Capture the cell that displays the provided text and extract its (X, Y) central coordinate. 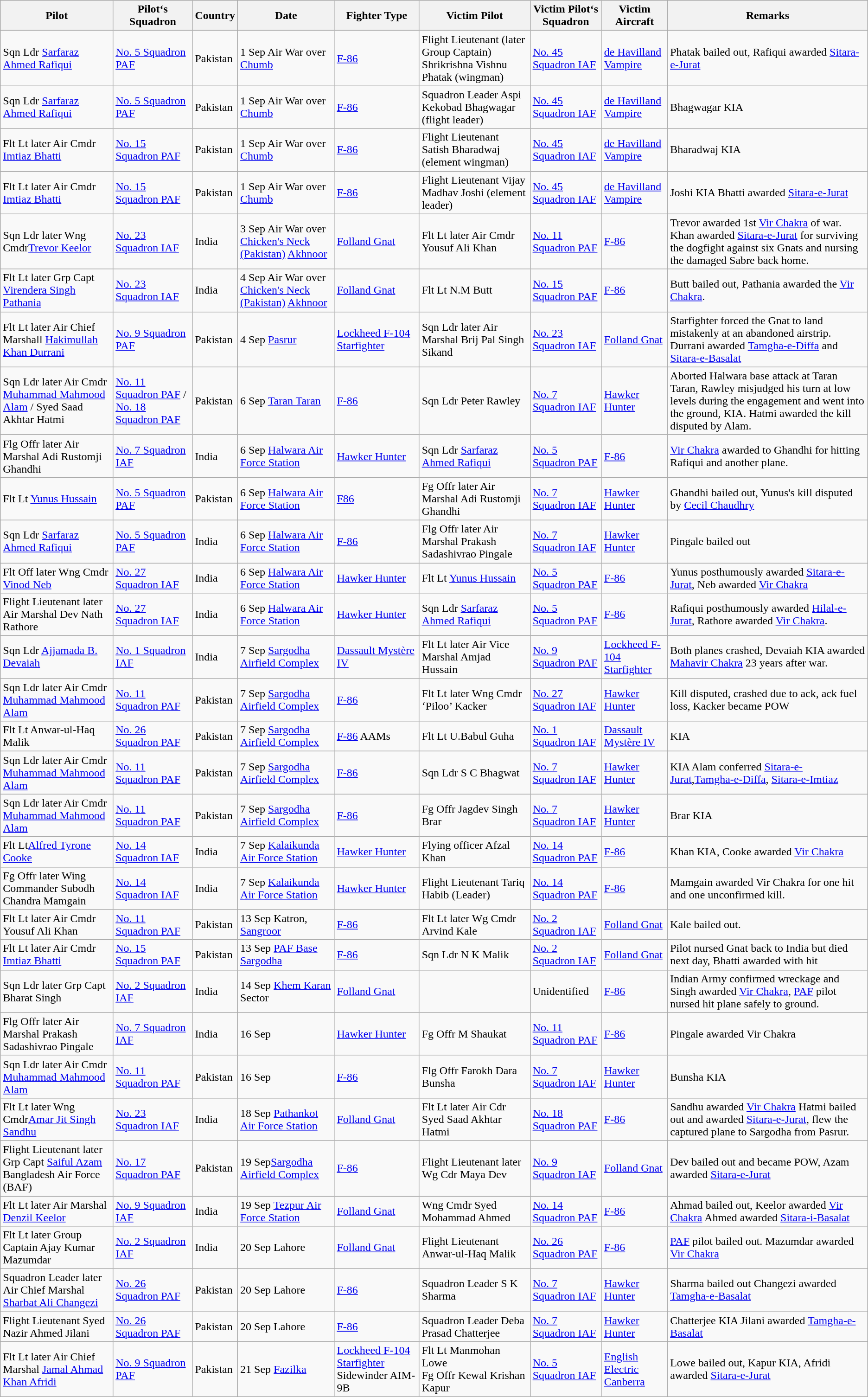
6 Sep Taran Taran (286, 401)
Pilot‘s Squadron (153, 16)
Mamgain awarded Vir Chakra for one hit and one unconfirmed kill. (768, 888)
13 Sep PAF Base Sargodha (286, 955)
Wng Cmdr Syed Mohammad Ahmed (475, 1211)
Starfighter forced the Gnat to land mistakenly at an abandoned airstrip. Durrani awarded Tamgha-e-Diffa and Sitara-e-Basalat (768, 340)
Flt Lt later Grp Capt Virendera Singh Pathania (57, 290)
Joshi KIA Bhatti awarded Sitara-e-Jurat (768, 192)
Victim Aircraft (634, 16)
Lowe bailed out, Kapur KIA, Afridi awarded Sitara-e-Jurat (768, 1369)
Flight Lieutenant Satish Bharadwaj (element wingman) (475, 150)
Victim Pilot‘s Squadron (566, 16)
Flt Lt later Air Cdr Syed Saad Akhtar Hatmi (475, 1119)
Brar KIA (768, 815)
Sqn Ldr later Air Cmdr Muhammad Mahmood Alam / Syed Saad Akhtar Hatmi (57, 401)
Bunsha KIA (768, 1077)
Flg Offr Farokh Dara Bunsha (475, 1077)
Flt Lt later Air Marshal Denzil Keelor (57, 1211)
Flight Lieutenant later Grp Capt Saiful Azam Bangladesh Air Force (BAF) (57, 1168)
Flt Off later Wng Cmdr Vinod Neb (57, 578)
No. 18 Squadron PAF (566, 1119)
Victim Pilot (475, 16)
Pingale bailed out (768, 541)
F-86 AAMs (377, 737)
Squadron Leader Aspi Kekobad Bhagwagar (flight leader) (475, 107)
Ahmad bailed out, Keelor awarded Vir Chakra Ahmed awarded Sitara-i-Basalat (768, 1211)
Sandhu awarded Vir Chakra Hatmi bailed out and awarded Sitara-e-Jurat, flew the captured plane to Sargodha from Pasrur. (768, 1119)
Pingale awarded Vir Chakra (768, 1034)
Flt Lt later Wng CmdrAmar Jit Singh Sandhu (57, 1119)
Flight Lieutenant Vijay Madhav Joshi (element leader) (475, 192)
Pilot (57, 16)
Fg Offr M Shaukat (475, 1034)
18 Sep Pathankot Air Force Station (286, 1119)
Flt Lt later Group Captain Ajay Kumar Mazumdar (57, 1248)
Chatterjee KIA Jilani awarded Tamgha-e-Basalat (768, 1327)
Flt Lt Manmohan LoweFg Offr Kewal Krishan Kapur (475, 1369)
Indian Army confirmed wreckage and Singh awarded Vir Chakra, PAF pilot nursed hit plane safely to ground. (768, 991)
Fg Offr later Air Marshal Adi Rustomji Ghandhi (475, 499)
Dev bailed out and became POW, Azam awarded Sitara-e-Jurat (768, 1168)
Sqn Ldr S C Bhagwat (475, 773)
Yunus posthumously awarded Sitara-e-Jurat, Neb awarded Vir Chakra (768, 578)
Sqn Ldr later Air Marshal Brij Pal Singh Sikand (475, 340)
Lockheed F-104 Starfighter Sidewinder AIM-9B (377, 1369)
Flg Offr later Air Marshal Adi Rustomji Ghandhi (57, 456)
Fg Offr Jagdev Singh Brar (475, 815)
Both planes crashed, Devaiah KIA awarded Mahavir Chakra 23 years after war. (768, 657)
21 Sep Fazilka (286, 1369)
13 Sep Katron, Sangroor (286, 925)
KIA Alam conferred Sitara-e-Jurat,Tamgha-e-Diffa, Sitara-e-Imtiaz (768, 773)
4 Sep Pasrur (286, 340)
Squadron Leader later Air Chief Marshal Sharbat Ali Changezi (57, 1290)
Flying officer Afzal Khan (475, 852)
Khan KIA, Cooke awarded Vir Chakra (768, 852)
Ghandhi bailed out, Yunus's kill disputed by Cecil Chaudhry (768, 499)
Flight Lieutenant Anwar-ul-Haq Malik (475, 1248)
Flight Lieutenant Tariq Habib (Leader) (475, 888)
Flt Lt N.M Butt (475, 290)
Flight Lieutenant later Air Marshal Dev Nath Rathore (57, 615)
Sharma bailed out Changezi awarded Tamgha-e-Basalat (768, 1290)
Sqn Ldr later Wng CmdrTrevor Keelor (57, 241)
19 SepSargodha Airfield Complex (286, 1168)
English Electric Canberra (634, 1369)
Date (286, 16)
Flt LtAlfred Tyrone Cooke (57, 852)
Flight Lieutenant (later Group Captain) Shrikrishna Vishnu Phatak (wingman) (475, 58)
Squadron Leader Deba Prasad Chatterjee (475, 1327)
Flight Lieutenant Syed Nazir Ahmed Jilani (57, 1327)
Pilot nursed Gnat back to India but died next day, Bhatti awarded with hit (768, 955)
Flight Lieutenant later Wg Cdr Maya Dev (475, 1168)
F86 (377, 499)
KIA (768, 737)
Sqn Ldr Ajjamada B. Devaiah (57, 657)
Flt Lt later Wg Cmdr Arvind Kale (475, 925)
Squadron Leader S K Sharma (475, 1290)
No. 17 Squadron PAF (153, 1168)
Flt Lt later Wng Cmdr ‘Piloo’ Kacker (475, 700)
No. 11 Squadron PAF / No. 18 Squadron PAF (153, 401)
Bharadwaj KIA (768, 150)
Flt Lt U.Babul Guha (475, 737)
Unidentified (566, 991)
No. 5 Squadron IAF (566, 1369)
Kill disputed, crashed due to ack, ack fuel loss, Kacker became POW (768, 700)
Fighter Type (377, 16)
Country (215, 16)
PAF pilot bailed out. Mazumdar awarded Vir Chakra (768, 1248)
Sqn Ldr N K Malik (475, 955)
Kale bailed out. (768, 925)
Phatak bailed out, Rafiqui awarded Sitara-e-Jurat (768, 58)
Sqn Ldr later Grp Capt Bharat Singh (57, 991)
Fg Offr later Wing Commander Subodh Chandra Mamgain (57, 888)
Flt Lt later Air Vice Marshal Amjad Hussain (475, 657)
19 Sep Tezpur Air Force Station (286, 1211)
Flt Lt Anwar-ul-Haq Malik (57, 737)
Bhagwagar KIA (768, 107)
3 Sep Air War over Chicken's Neck (Pakistan) Akhnoor (286, 241)
Flt Lt later Air Chief Marshall Hakimullah Khan Durrani (57, 340)
14 Sep Khem Karan Sector (286, 991)
Sqn Ldr Peter Rawley (475, 401)
Vir Chakra awarded to Ghandhi for hitting Rafiqui and another plane. (768, 456)
Butt bailed out, Pathania awarded the Vir Chakra. (768, 290)
Flt Lt later Air Chief Marshal Jamal Ahmad Khan Afridi (57, 1369)
Rafiqui posthumously awarded Hilal-e-Jurat, Rathore awarded Vir Chakra. (768, 615)
4 Sep Air War over Chicken's Neck (Pakistan) Akhnoor (286, 290)
Remarks (768, 16)
